Scan for the cell matching the given text and deliver its [x, y] coordinate at center. 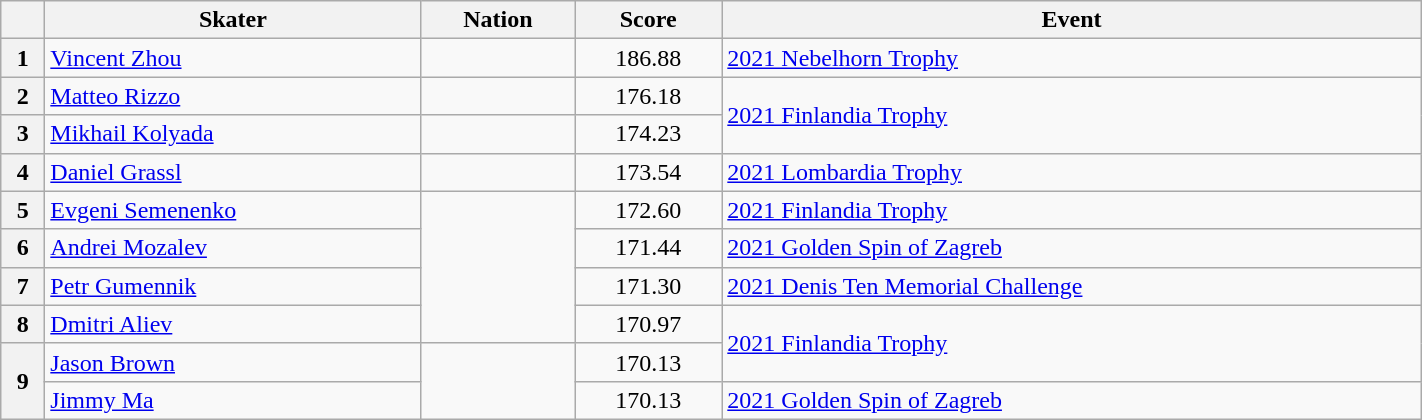
1 [23, 58]
2021 Nebelhorn Trophy [1072, 58]
Dmitri Aliev [233, 324]
Skater [233, 20]
Daniel Grassl [233, 172]
5 [23, 210]
Jimmy Ma [233, 400]
170.97 [648, 324]
7 [23, 286]
186.88 [648, 58]
9 [23, 381]
3 [23, 134]
176.18 [648, 96]
173.54 [648, 172]
Jason Brown [233, 362]
171.30 [648, 286]
4 [23, 172]
174.23 [648, 134]
Mikhail Kolyada [233, 134]
8 [23, 324]
Vincent Zhou [233, 58]
Nation [498, 20]
2021 Denis Ten Memorial Challenge [1072, 286]
6 [23, 248]
172.60 [648, 210]
Petr Gumennik [233, 286]
Andrei Mozalev [233, 248]
2021 Lombardia Trophy [1072, 172]
Evgeni Semenenko [233, 210]
Matteo Rizzo [233, 96]
Score [648, 20]
2 [23, 96]
171.44 [648, 248]
Event [1072, 20]
